Detect which cell encompasses the target text, then output its (X, Y) center coordinate. 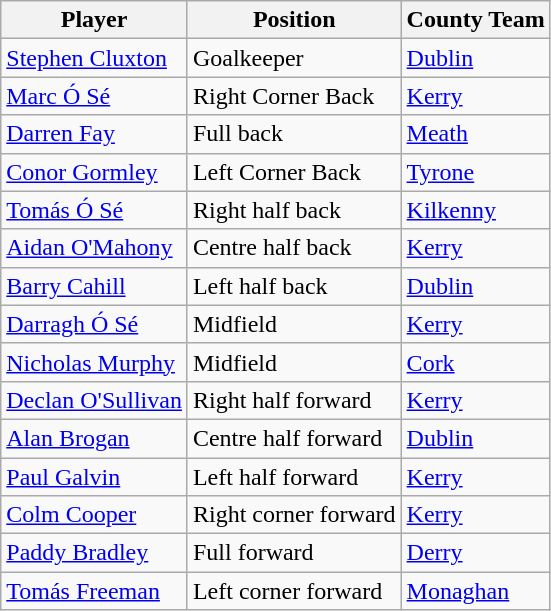
Paul Galvin (94, 477)
Cork (476, 362)
Declan O'Sullivan (94, 400)
Barry Cahill (94, 286)
Tyrone (476, 172)
Darragh Ó Sé (94, 324)
Right half forward (294, 400)
Stephen Cluxton (94, 58)
Marc Ó Sé (94, 96)
Right Corner Back (294, 96)
County Team (476, 20)
Alan Brogan (94, 438)
Meath (476, 134)
Left Corner Back (294, 172)
Centre half back (294, 248)
Paddy Bradley (94, 553)
Right half back (294, 210)
Tomás Ó Sé (94, 210)
Conor Gormley (94, 172)
Nicholas Murphy (94, 362)
Player (94, 20)
Left corner forward (294, 591)
Derry (476, 553)
Centre half forward (294, 438)
Left half forward (294, 477)
Monaghan (476, 591)
Tomás Freeman (94, 591)
Full forward (294, 553)
Full back (294, 134)
Left half back (294, 286)
Darren Fay (94, 134)
Position (294, 20)
Colm Cooper (94, 515)
Kilkenny (476, 210)
Right corner forward (294, 515)
Aidan O'Mahony (94, 248)
Goalkeeper (294, 58)
